Extract the (x, y) coordinate from the center of the cell holding the provided text.  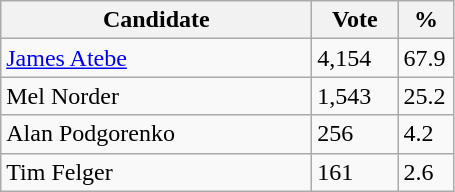
Mel Norder (156, 96)
67.9 (426, 58)
2.6 (426, 172)
25.2 (426, 96)
Tim Felger (156, 172)
161 (355, 172)
4.2 (426, 134)
Alan Podgorenko (156, 134)
James Atebe (156, 58)
% (426, 20)
Candidate (156, 20)
4,154 (355, 58)
Vote (355, 20)
256 (355, 134)
1,543 (355, 96)
